Find where the given text appears and provide that cell's center as (x, y) coordinate. 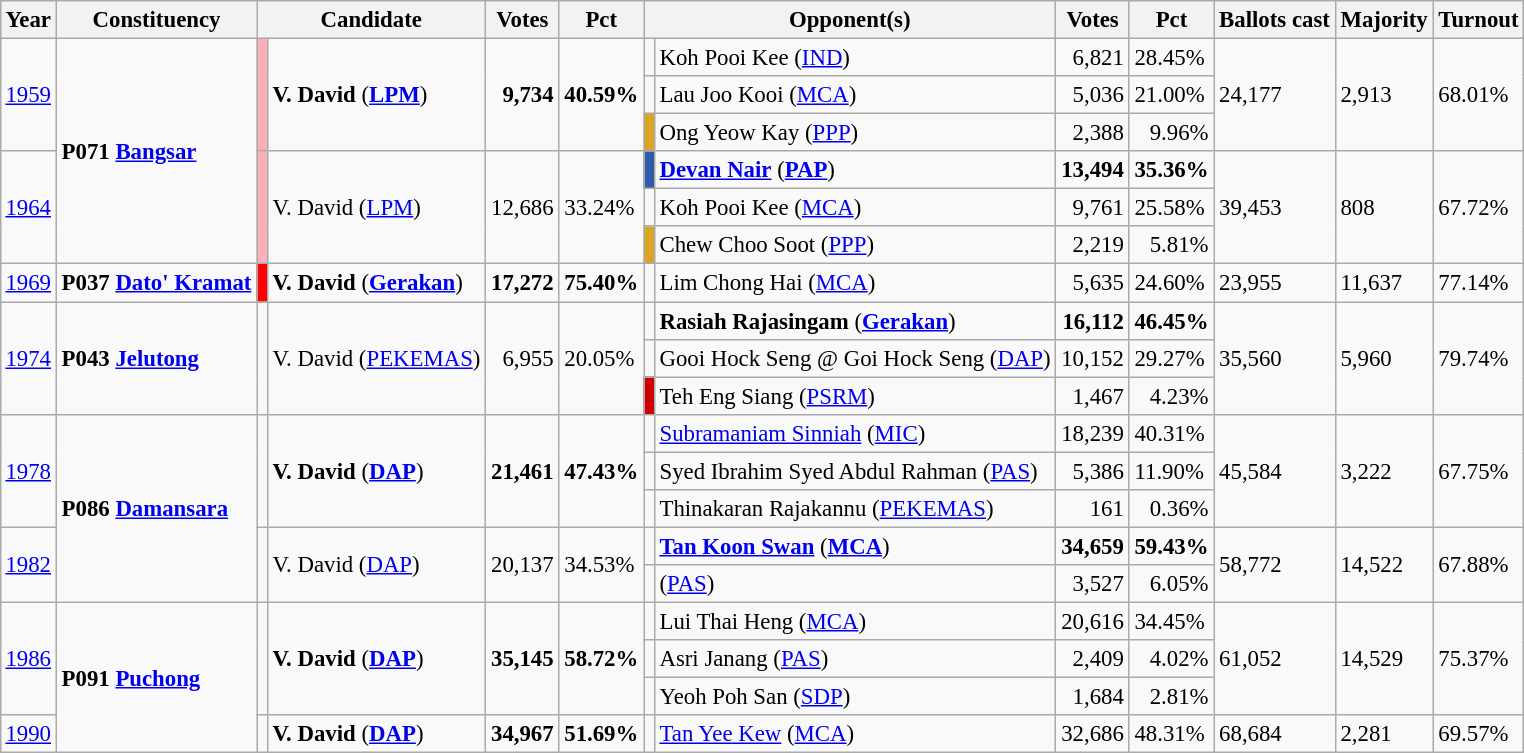
75.40% (602, 283)
32,686 (1092, 734)
67.88% (1478, 564)
20,137 (522, 564)
1990 (28, 734)
18,239 (1092, 433)
2.81% (1172, 696)
5.81% (1172, 245)
0.36% (1172, 508)
P086 Damansara (156, 508)
40.59% (602, 94)
20,616 (1092, 621)
Tan Koon Swan (MCA) (855, 546)
1959 (28, 94)
1982 (28, 564)
5,960 (1384, 358)
P037 Dato' Kramat (156, 283)
Devan Nair (PAP) (855, 170)
161 (1092, 508)
4.02% (1172, 659)
Teh Eng Siang (PSRM) (855, 396)
34,659 (1092, 546)
58.72% (602, 658)
Turnout (1478, 20)
17,272 (522, 283)
4.23% (1172, 396)
2,409 (1092, 659)
14,529 (1384, 658)
9.96% (1172, 133)
Constituency (156, 20)
58,772 (1274, 564)
5,386 (1092, 471)
Subramaniam Sinniah (MIC) (855, 433)
67.75% (1478, 470)
11,637 (1384, 283)
34.53% (602, 564)
1,684 (1092, 696)
2,913 (1384, 94)
28.45% (1172, 57)
68.01% (1478, 94)
2,281 (1384, 734)
48.31% (1172, 734)
2,219 (1092, 245)
14,522 (1384, 564)
Yeoh Poh San (SDP) (855, 696)
Ballots cast (1274, 20)
Gooi Hock Seng @ Goi Hock Seng (DAP) (855, 358)
79.74% (1478, 358)
40.31% (1172, 433)
23,955 (1274, 283)
16,112 (1092, 321)
6,955 (522, 358)
75.37% (1478, 658)
39,453 (1274, 208)
Ong Yeow Kay (PPP) (855, 133)
Chew Choo Soot (PPP) (855, 245)
Year (28, 20)
67.72% (1478, 208)
51.69% (602, 734)
45,584 (1274, 470)
(PAS) (855, 584)
11.90% (1172, 471)
24.60% (1172, 283)
25.58% (1172, 208)
P043 Jelutong (156, 358)
9,761 (1092, 208)
3,222 (1384, 470)
Opponent(s) (850, 20)
69.57% (1478, 734)
808 (1384, 208)
1,467 (1092, 396)
1964 (28, 208)
Syed Ibrahim Syed Abdul Rahman (PAS) (855, 471)
P071 Bangsar (156, 151)
Thinakaran Rajakannu (PEKEMAS) (855, 508)
29.27% (1172, 358)
Candidate (372, 20)
59.43% (1172, 546)
13,494 (1092, 170)
24,177 (1274, 94)
9,734 (522, 94)
5,635 (1092, 283)
20.05% (602, 358)
6.05% (1172, 584)
Lim Chong Hai (MCA) (855, 283)
35,560 (1274, 358)
Lui Thai Heng (MCA) (855, 621)
21.00% (1172, 95)
3,527 (1092, 584)
10,152 (1092, 358)
47.43% (602, 470)
12,686 (522, 208)
6,821 (1092, 57)
Koh Pooi Kee (MCA) (855, 208)
35.36% (1172, 170)
Lau Joo Kooi (MCA) (855, 95)
V. David (Gerakan) (376, 283)
1974 (28, 358)
Rasiah Rajasingam (Gerakan) (855, 321)
33.24% (602, 208)
21,461 (522, 470)
34.45% (1172, 621)
68,684 (1274, 734)
Majority (1384, 20)
34,967 (522, 734)
P091 Puchong (156, 677)
77.14% (1478, 283)
46.45% (1172, 321)
2,388 (1092, 133)
1969 (28, 283)
35,145 (522, 658)
V. David (PEKEMAS) (376, 358)
5,036 (1092, 95)
Asri Janang (PAS) (855, 659)
Tan Yee Kew (MCA) (855, 734)
Koh Pooi Kee (IND) (855, 57)
61,052 (1274, 658)
1986 (28, 658)
1978 (28, 470)
